Find where the given text appears and provide that cell's center as (X, Y) coordinate. 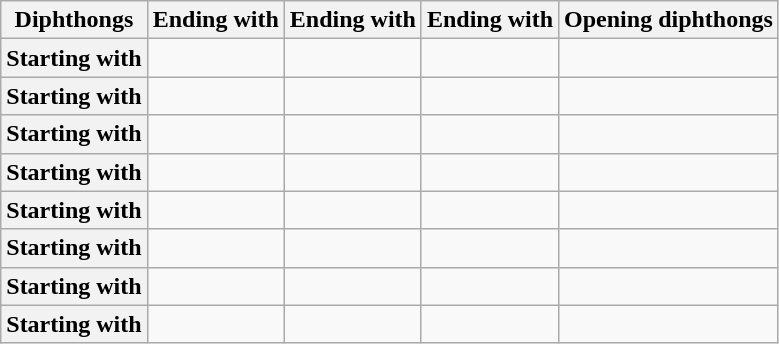
Opening diphthongs (669, 20)
Diphthongs (74, 20)
